Search for the cell housing the specified text and yield its (X, Y) center coordinate. 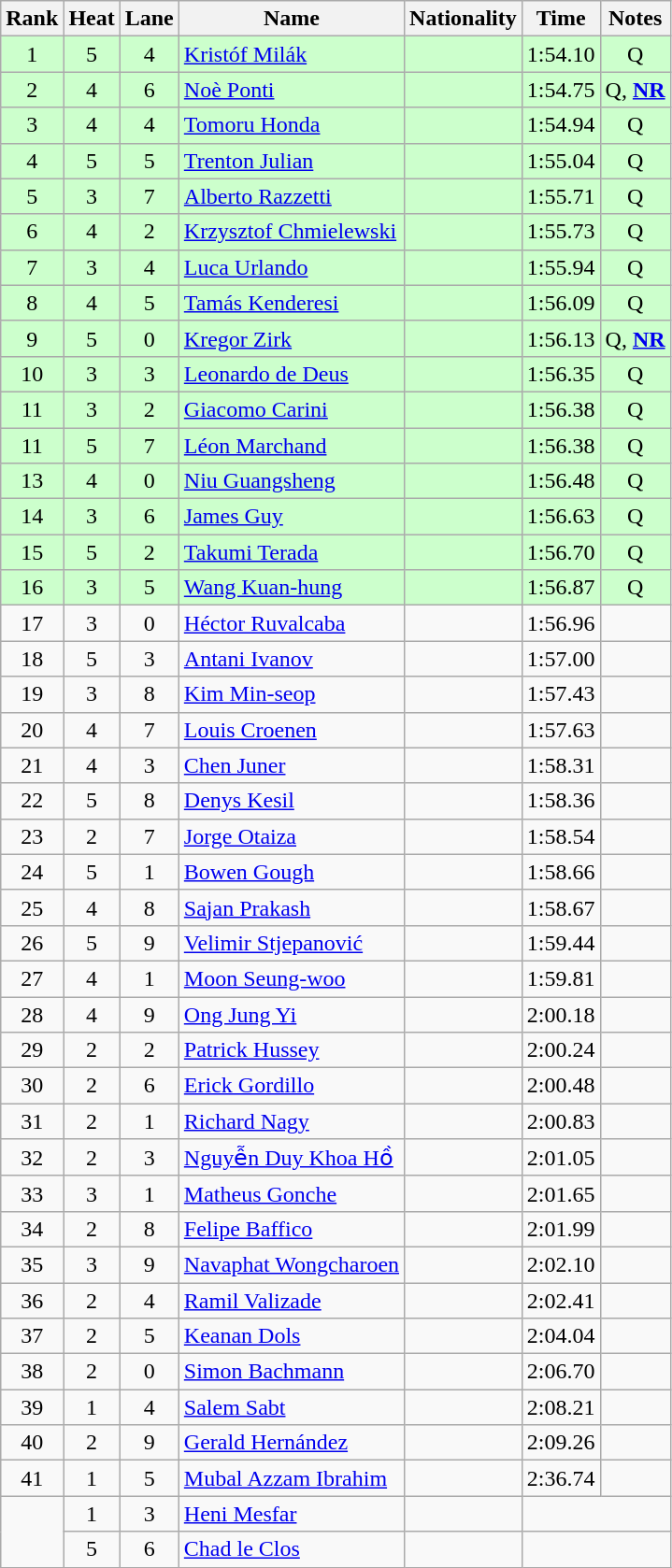
1:56.87 (561, 588)
1:55.73 (561, 232)
1:56.35 (561, 374)
Kregor Zirk (292, 338)
Heat (92, 19)
2:04.04 (561, 1336)
Velimir Stjepanović (292, 943)
1:57.43 (561, 694)
James Guy (292, 517)
Patrick Hussey (292, 1050)
Luca Urlando (292, 267)
Tamás Kenderesi (292, 303)
20 (32, 730)
1:56.70 (561, 552)
26 (32, 943)
2:01.99 (561, 1229)
Tomoru Honda (292, 125)
Chen Juner (292, 765)
Denys Kesil (292, 801)
32 (32, 1158)
2:02.10 (561, 1264)
2:02.41 (561, 1300)
Notes (636, 19)
2:00.48 (561, 1086)
1:57.00 (561, 659)
Rank (32, 19)
Gerald Hernández (292, 1443)
Alberto Razzetti (292, 196)
2:01.05 (561, 1158)
Moon Seung-woo (292, 978)
27 (32, 978)
1:56.09 (561, 303)
41 (32, 1478)
36 (32, 1300)
1:58.36 (561, 801)
Krzysztof Chmielewski (292, 232)
Sajan Prakash (292, 907)
Antani Ivanov (292, 659)
1:59.44 (561, 943)
19 (32, 694)
23 (32, 836)
1:58.67 (561, 907)
22 (32, 801)
13 (32, 481)
1:55.94 (561, 267)
Wang Kuan-hung (292, 588)
Nguyễn Duy Khoa Hồ (292, 1158)
2:01.65 (561, 1193)
Héctor Ruvalcaba (292, 623)
2:36.74 (561, 1478)
Bowen Gough (292, 872)
1:54.75 (561, 90)
28 (32, 1014)
1:56.96 (561, 623)
Leonardo de Deus (292, 374)
Niu Guangsheng (292, 481)
Ong Jung Yi (292, 1014)
Simon Bachmann (292, 1372)
Kristóf Milák (292, 54)
18 (32, 659)
1:58.54 (561, 836)
1:55.71 (561, 196)
2:00.24 (561, 1050)
1:57.63 (561, 730)
24 (32, 872)
2:06.70 (561, 1372)
Erick Gordillo (292, 1086)
1:56.13 (561, 338)
Keanan Dols (292, 1336)
29 (32, 1050)
Léon Marchand (292, 446)
35 (32, 1264)
Time (561, 19)
10 (32, 374)
2:00.83 (561, 1121)
Nationality (464, 19)
39 (32, 1407)
Lane (150, 19)
33 (32, 1193)
1:56.48 (561, 481)
Giacomo Carini (292, 409)
Heni Mesfar (292, 1514)
Mubal Azzam Ibrahim (292, 1478)
Trenton Julian (292, 161)
Felipe Baffico (292, 1229)
Richard Nagy (292, 1121)
1:54.94 (561, 125)
1:58.66 (561, 872)
Matheus Gonche (292, 1193)
25 (32, 907)
Salem Sabt (292, 1407)
Noè Ponti (292, 90)
15 (32, 552)
14 (32, 517)
Jorge Otaiza (292, 836)
Name (292, 19)
2:09.26 (561, 1443)
Louis Croenen (292, 730)
2:00.18 (561, 1014)
38 (32, 1372)
1:59.81 (561, 978)
1:54.10 (561, 54)
31 (32, 1121)
30 (32, 1086)
Ramil Valizade (292, 1300)
1:55.04 (561, 161)
1:56.63 (561, 517)
2:08.21 (561, 1407)
16 (32, 588)
40 (32, 1443)
Navaphat Wongcharoen (292, 1264)
17 (32, 623)
1:58.31 (561, 765)
Takumi Terada (292, 552)
34 (32, 1229)
21 (32, 765)
Kim Min-seop (292, 694)
Chad le Clos (292, 1549)
37 (32, 1336)
